Pinpoint the cell where the given text exists, returning its (X, Y) midpoint coordinate. 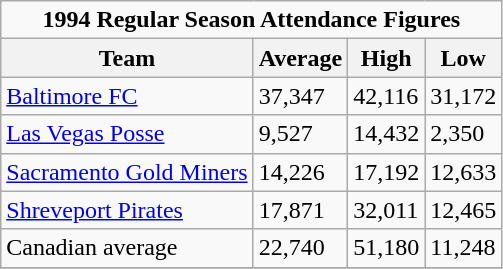
22,740 (300, 248)
High (386, 58)
2,350 (464, 134)
17,871 (300, 210)
32,011 (386, 210)
Baltimore FC (127, 96)
14,432 (386, 134)
1994 Regular Season Attendance Figures (252, 20)
Low (464, 58)
Canadian average (127, 248)
17,192 (386, 172)
37,347 (300, 96)
9,527 (300, 134)
31,172 (464, 96)
Shreveport Pirates (127, 210)
14,226 (300, 172)
Sacramento Gold Miners (127, 172)
51,180 (386, 248)
11,248 (464, 248)
Team (127, 58)
42,116 (386, 96)
Las Vegas Posse (127, 134)
12,465 (464, 210)
Average (300, 58)
12,633 (464, 172)
